Determine the (x, y) coordinate at the center of the cell enclosing the given text.  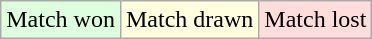
Match lost (316, 20)
Match won (61, 20)
Match drawn (189, 20)
